Extract the [x, y] coordinate from the center of the cell holding the provided text.  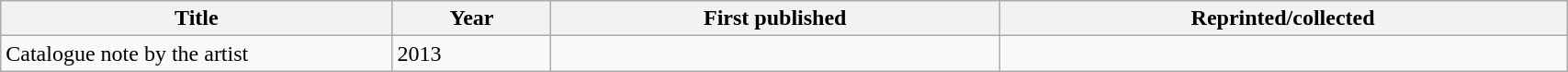
Reprinted/collected [1283, 18]
2013 [472, 54]
Title [197, 18]
Catalogue note by the artist [197, 54]
Year [472, 18]
First published [775, 18]
